Pinpoint the cell where the given text exists, returning its [X, Y] midpoint coordinate. 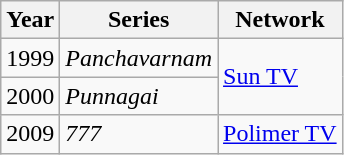
Punnagai [139, 96]
Panchavarnam [139, 58]
2000 [30, 96]
Series [139, 20]
Year [30, 20]
777 [139, 134]
2009 [30, 134]
Polimer TV [280, 134]
Network [280, 20]
1999 [30, 58]
Sun TV [280, 77]
